Provide the [x, y] coordinate of the cell's center where the given text is located.  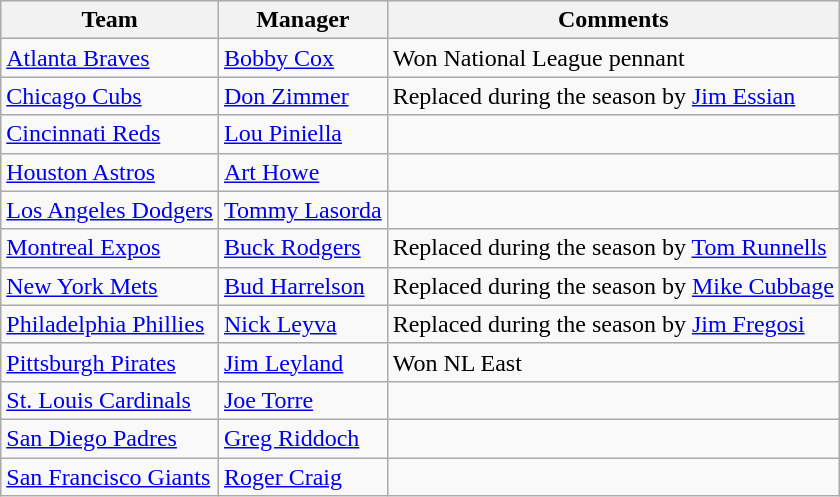
St. Louis Cardinals [110, 400]
Greg Riddoch [302, 438]
Won NL East [613, 362]
Joe Torre [302, 400]
Pittsburgh Pirates [110, 362]
Won National League pennant [613, 58]
Replaced during the season by Tom Runnells [613, 248]
Replaced during the season by Mike Cubbage [613, 286]
Don Zimmer [302, 96]
Houston Astros [110, 172]
Art Howe [302, 172]
Tommy Lasorda [302, 210]
Philadelphia Phillies [110, 324]
Bud Harrelson [302, 286]
Buck Rodgers [302, 248]
Team [110, 20]
Lou Piniella [302, 134]
Comments [613, 20]
Bobby Cox [302, 58]
Cincinnati Reds [110, 134]
Chicago Cubs [110, 96]
New York Mets [110, 286]
Nick Leyva [302, 324]
Montreal Expos [110, 248]
Los Angeles Dodgers [110, 210]
Manager [302, 20]
San Francisco Giants [110, 477]
San Diego Padres [110, 438]
Replaced during the season by Jim Essian [613, 96]
Jim Leyland [302, 362]
Atlanta Braves [110, 58]
Roger Craig [302, 477]
Replaced during the season by Jim Fregosi [613, 324]
